Search for the cell housing the specified text and yield its (x, y) center coordinate. 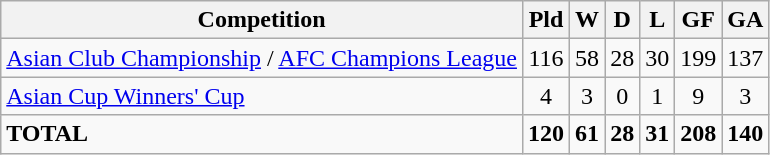
Competition (262, 20)
0 (622, 96)
Pld (546, 20)
120 (546, 134)
Asian Cup Winners' Cup (262, 96)
L (658, 20)
30 (658, 58)
GA (746, 20)
9 (698, 96)
61 (588, 134)
137 (746, 58)
W (588, 20)
140 (746, 134)
Asian Club Championship / AFC Champions League (262, 58)
4 (546, 96)
31 (658, 134)
GF (698, 20)
199 (698, 58)
TOTAL (262, 134)
116 (546, 58)
D (622, 20)
1 (658, 96)
58 (588, 58)
208 (698, 134)
